Scan for the cell matching the given text and deliver its [x, y] coordinate at center. 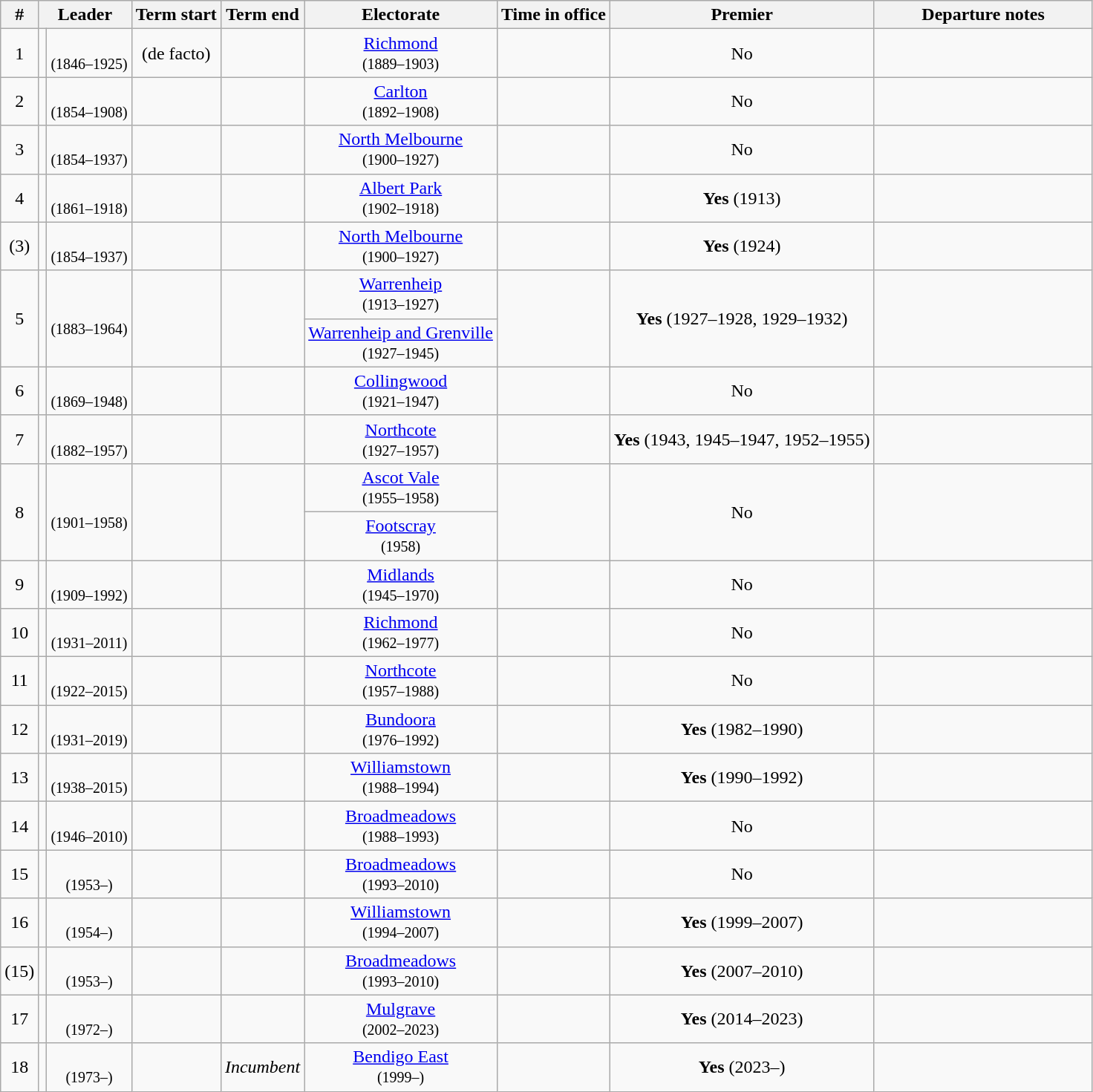
9 [19, 583]
Yes (1924) [742, 246]
(15) [19, 971]
15 [19, 874]
11 [19, 681]
(1901–1958) [89, 511]
Northcote(1927–1957) [401, 439]
Mulgrave(2002–2023) [401, 1019]
(1973–) [89, 1068]
Yes (1999–2007) [742, 922]
(1922–2015) [89, 681]
17 [19, 1019]
Yes (1982–1990) [742, 729]
(1972–) [89, 1019]
Carlton(1892–1908) [401, 101]
Ascot Vale(1955–1958) [401, 487]
Yes (2023–) [742, 1068]
Richmond(1889–1903) [401, 53]
Albert Park(1902–1918) [401, 197]
(1846–1925) [89, 53]
Incumbent [262, 1068]
Yes (1913) [742, 197]
Midlands(1945–1970) [401, 583]
(1854–1908) [89, 101]
1 [19, 53]
10 [19, 632]
(de facto) [176, 53]
(1931–2011) [89, 632]
5 [19, 318]
Bundoora(1976–1992) [401, 729]
Time in office [553, 15]
18 [19, 1068]
Yes (1943, 1945–1947, 1952–1955) [742, 439]
# [19, 15]
Premier [742, 15]
8 [19, 511]
2 [19, 101]
Collingwood(1921–1947) [401, 390]
Yes (1927–1928, 1929–1932) [742, 318]
3 [19, 150]
4 [19, 197]
(1869–1948) [89, 390]
Term end [262, 15]
Williamstown(1994–2007) [401, 922]
7 [19, 439]
6 [19, 390]
(1938–2015) [89, 778]
(1909–1992) [89, 583]
(1861–1918) [89, 197]
Yes (2007–2010) [742, 971]
Term start [176, 15]
(1946–2010) [89, 825]
Electorate [401, 15]
13 [19, 778]
Warrenheip and Grenville(1927–1945) [401, 343]
(1931–2019) [89, 729]
(3) [19, 246]
14 [19, 825]
Yes (2014–2023) [742, 1019]
Departure notes [983, 15]
Leader [85, 15]
Warrenheip(1913–1927) [401, 294]
Northcote(1957–1988) [401, 681]
Broadmeadows(1988–1993) [401, 825]
(1954–) [89, 922]
Richmond(1962–1977) [401, 632]
Yes (1990–1992) [742, 778]
16 [19, 922]
Bendigo East(1999–) [401, 1068]
(1882–1957) [89, 439]
Williamstown(1988–1994) [401, 778]
12 [19, 729]
(1883–1964) [89, 318]
Footscray(1958) [401, 536]
